Extract the [x, y] coordinate from the center of the cell holding the provided text.  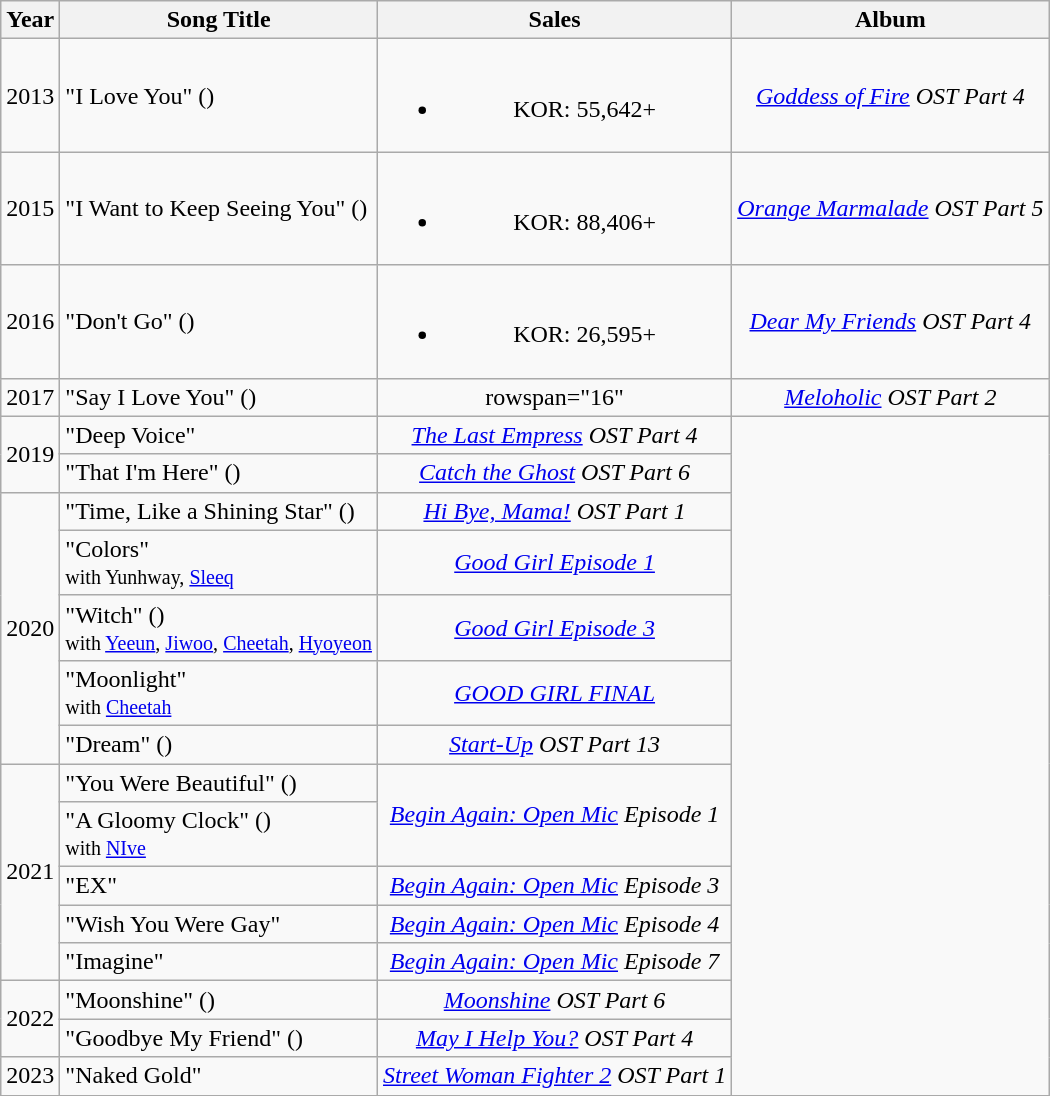
Song Title [219, 20]
2022 [30, 1019]
Meloholic OST Part 2 [890, 397]
rowspan="16" [554, 397]
Begin Again: Open Mic Episode 4 [554, 924]
Sales [554, 20]
Street Woman Fighter 2 OST Part 1 [554, 1076]
2023 [30, 1076]
Moonshine OST Part 6 [554, 1000]
2015 [30, 208]
"Don't Go" () [219, 322]
May I Help You? OST Part 4 [554, 1038]
2016 [30, 322]
KOR: 55,642+ [554, 96]
Album [890, 20]
"Goodbye My Friend" () [219, 1038]
"Dream" () [219, 744]
"Imagine" [219, 962]
2017 [30, 397]
Begin Again: Open Mic Episode 3 [554, 886]
2021 [30, 872]
"Moonlight"with Cheetah [219, 692]
GOOD GIRL FINAL [554, 692]
Dear My Friends OST Part 4 [890, 322]
"You Were Beautiful" () [219, 783]
"Naked Gold" [219, 1076]
"I Want to Keep Seeing You" () [219, 208]
2019 [30, 454]
"Colors" with Yunhway, Sleeq [219, 562]
Year [30, 20]
"Wish You Were Gay" [219, 924]
Orange Marmalade OST Part 5 [890, 208]
"Witch" ()with Yeeun, Jiwoo, Cheetah, Hyoyeon [219, 628]
"Deep Voice" [219, 435]
KOR: 88,406+ [554, 208]
2013 [30, 96]
2020 [30, 628]
Good Girl Episode 3 [554, 628]
"Moonshine" () [219, 1000]
"EX" [219, 886]
Begin Again: Open Mic Episode 1 [554, 816]
"That I'm Here" () [219, 473]
"I Love You" () [219, 96]
Hi Bye, Mama! OST Part 1 [554, 511]
"A Gloomy Clock" ()with NIve [219, 834]
Catch the Ghost OST Part 6 [554, 473]
KOR: 26,595+ [554, 322]
Goddess of Fire OST Part 4 [890, 96]
Begin Again: Open Mic Episode 7 [554, 962]
"Say I Love You" () [219, 397]
Start-Up OST Part 13 [554, 744]
The Last Empress OST Part 4 [554, 435]
Good Girl Episode 1 [554, 562]
"Time, Like a Shining Star" () [219, 511]
